Return the (x, y) coordinate for the center point of the cell that contains the specified text.  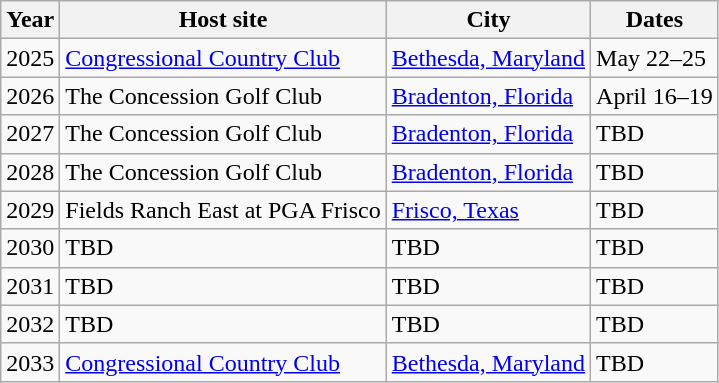
2031 (30, 286)
2032 (30, 324)
2026 (30, 96)
Frisco, Texas (488, 210)
2030 (30, 248)
May 22–25 (655, 58)
2029 (30, 210)
Dates (655, 20)
2033 (30, 362)
Year (30, 20)
2027 (30, 134)
Fields Ranch East at PGA Frisco (223, 210)
Host site (223, 20)
2025 (30, 58)
April 16–19 (655, 96)
2028 (30, 172)
City (488, 20)
